From the cell containing the given text, extract its center point as [X, Y] coordinate. 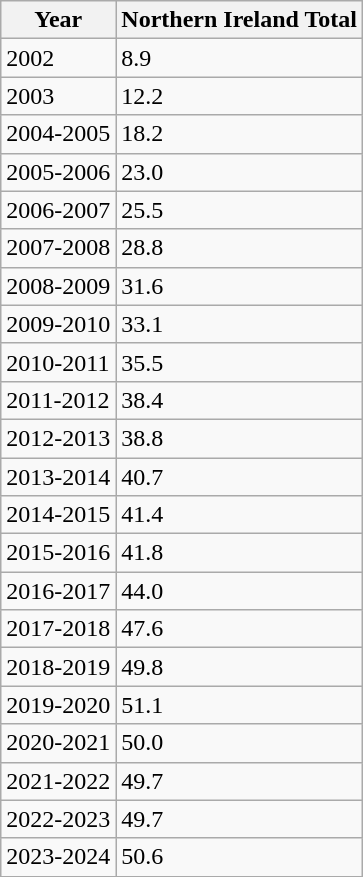
2004-2005 [58, 134]
51.1 [240, 705]
2009-2010 [58, 324]
2018-2019 [58, 667]
41.4 [240, 515]
2007-2008 [58, 248]
2013-2014 [58, 477]
2021-2022 [58, 781]
44.0 [240, 591]
2020-2021 [58, 743]
47.6 [240, 629]
25.5 [240, 210]
Year [58, 20]
50.0 [240, 743]
2012-2013 [58, 438]
33.1 [240, 324]
40.7 [240, 477]
2014-2015 [58, 515]
49.8 [240, 667]
38.4 [240, 400]
2011-2012 [58, 400]
41.8 [240, 553]
2008-2009 [58, 286]
12.2 [240, 96]
23.0 [240, 172]
28.8 [240, 248]
31.6 [240, 286]
2006-2007 [58, 210]
2023-2024 [58, 857]
2002 [58, 58]
38.8 [240, 438]
Northern Ireland Total [240, 20]
50.6 [240, 857]
2017-2018 [58, 629]
8.9 [240, 58]
35.5 [240, 362]
2015-2016 [58, 553]
2003 [58, 96]
2019-2020 [58, 705]
2016-2017 [58, 591]
2010-2011 [58, 362]
2005-2006 [58, 172]
2022-2023 [58, 819]
18.2 [240, 134]
